Identify which cell holds the provided text, then report its (X, Y) central coordinate. 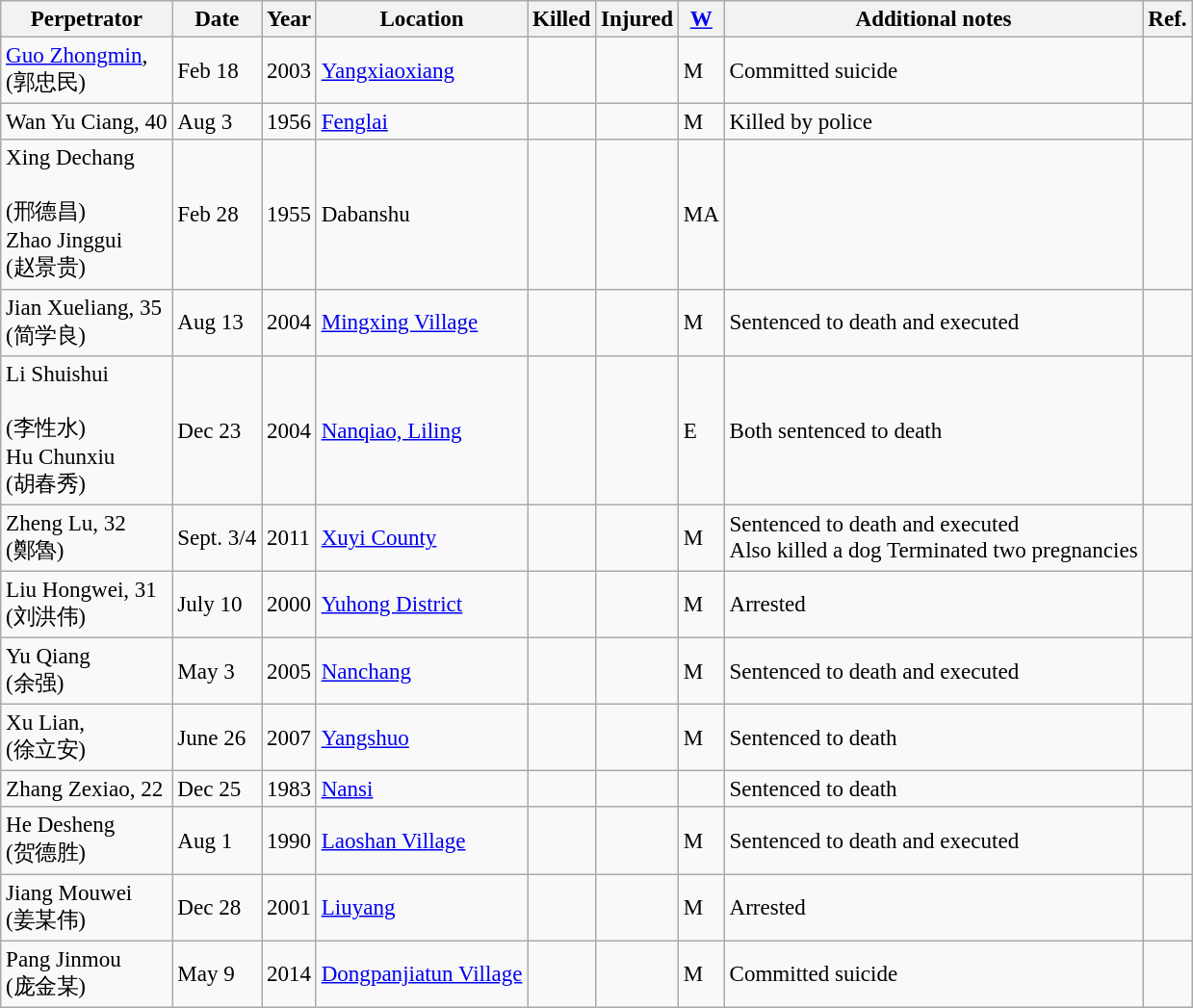
Pang Jinmou(庞金某) (87, 974)
Both sentenced to death (934, 431)
Nansi (422, 789)
Zheng Lu, 32(鄭魯) (87, 537)
E (701, 431)
Dongpanjiatun Village (422, 974)
Yangxiaoxiang (422, 71)
Yangshuo (422, 737)
1983 (289, 789)
Perpetrator (87, 19)
Jian Xueliang, 35(简学良) (87, 322)
Aug 3 (218, 122)
Injured (637, 19)
2007 (289, 737)
Killed by police (934, 122)
Jiang Mouwei(姜某伟) (87, 907)
Xing Dechang(邢德昌) Zhao Jinggui (赵景贵) (87, 216)
Laoshan Village (422, 841)
Date (218, 19)
1990 (289, 841)
Yuhong District (422, 605)
2014 (289, 974)
He Desheng(贺德胜) (87, 841)
Xuyi County (422, 537)
Fenglai (422, 122)
2003 (289, 71)
Location (422, 19)
Dec 28 (218, 907)
Nanqiao, Liling (422, 431)
1956 (289, 122)
Yu Qiang(余强) (87, 672)
Liuyang (422, 907)
2005 (289, 672)
Sentenced to death and executedAlso killed a dog Terminated two pregnancies (934, 537)
Liu Hongwei, 31(刘洪伟) (87, 605)
Dec 23 (218, 431)
Feb 18 (218, 71)
Nanchang (422, 672)
Year (289, 19)
June 26 (218, 737)
Zhang Zexiao, 22 (87, 789)
Mingxing Village (422, 322)
Li Shuishui(李性水) Hu Chunxiu (胡春秀) (87, 431)
Xu Lian, (徐立安) (87, 737)
Ref. (1167, 19)
May 9 (218, 974)
W (701, 19)
MA (701, 216)
May 3 (218, 672)
1955 (289, 216)
Dec 25 (218, 789)
Feb 28 (218, 216)
2001 (289, 907)
2000 (289, 605)
2011 (289, 537)
Guo Zhongmin, (郭忠民) (87, 71)
Aug 1 (218, 841)
Aug 13 (218, 322)
Dabanshu (422, 216)
July 10 (218, 605)
Killed (562, 19)
Sept. 3/4 (218, 537)
Wan Yu Ciang, 40 (87, 122)
Additional notes (934, 19)
